For the text-containing cell, return its midpoint in (x, y) coordinate format. 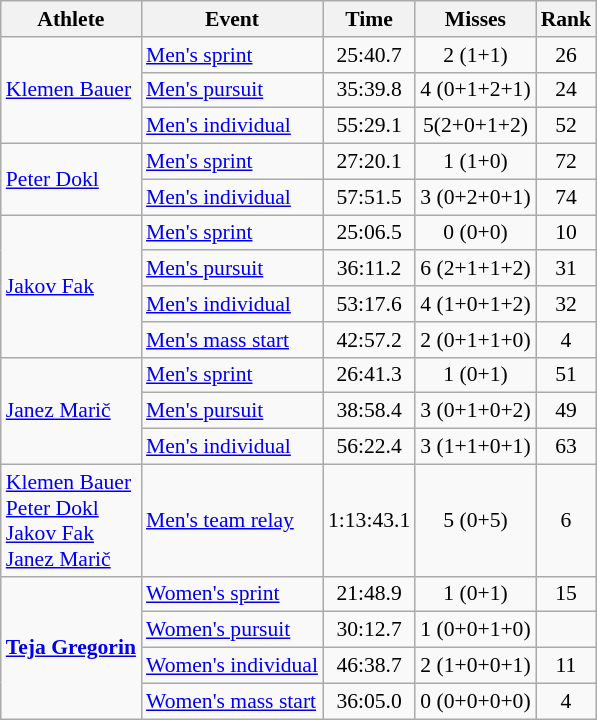
21:48.9 (369, 594)
Women's sprint (232, 594)
Athlete (71, 19)
24 (566, 90)
Women's mass start (232, 701)
Women's pursuit (232, 630)
Women's individual (232, 666)
55:29.1 (369, 126)
Men's team relay (232, 520)
27:20.1 (369, 162)
35:39.8 (369, 90)
38:58.4 (369, 411)
32 (566, 304)
Klemen BauerPeter DoklJakov FakJanez Marič (71, 520)
Misses (475, 19)
3 (1+1+0+1) (475, 447)
56:22.4 (369, 447)
1 (0+0+1+0) (475, 630)
Jakov Fak (71, 286)
5 (0+5) (475, 520)
Teja Gregorin (71, 647)
Klemen Bauer (71, 90)
15 (566, 594)
Time (369, 19)
0 (0+0) (475, 233)
57:51.5 (369, 197)
2 (0+1+1+0) (475, 340)
1 (1+0) (475, 162)
53:17.6 (369, 304)
51 (566, 375)
26:41.3 (369, 375)
Janez Marič (71, 410)
6 (566, 520)
2 (1+1) (475, 55)
5(2+0+1+2) (475, 126)
52 (566, 126)
63 (566, 447)
4 (0+1+2+1) (475, 90)
30:12.7 (369, 630)
26 (566, 55)
31 (566, 269)
11 (566, 666)
2 (1+0+0+1) (475, 666)
3 (0+1+0+2) (475, 411)
36:05.0 (369, 701)
0 (0+0+0+0) (475, 701)
42:57.2 (369, 340)
72 (566, 162)
46:38.7 (369, 666)
10 (566, 233)
25:06.5 (369, 233)
3 (0+2+0+1) (475, 197)
4 (1+0+1+2) (475, 304)
25:40.7 (369, 55)
Peter Dokl (71, 180)
36:11.2 (369, 269)
6 (2+1+1+2) (475, 269)
1:13:43.1 (369, 520)
Event (232, 19)
49 (566, 411)
74 (566, 197)
Rank (566, 19)
Men's mass start (232, 340)
